Return (X, Y) of the center of cell containing provided text 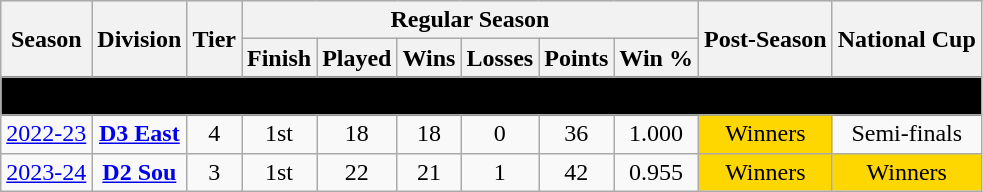
2022-23 (46, 134)
1.000 (656, 134)
D2 Sou (140, 172)
36 (576, 134)
22 (357, 172)
21 (429, 172)
3 (214, 172)
Milton Keynes Breakers (492, 96)
2023-24 (46, 172)
4 (214, 134)
0.955 (656, 172)
Win % (656, 58)
Tier (214, 39)
1 (500, 172)
Regular Season (470, 20)
Season (46, 39)
National Cup (906, 39)
Points (576, 58)
Losses (500, 58)
Wins (429, 58)
Post-Season (765, 39)
Finish (280, 58)
0 (500, 134)
D3 East (140, 134)
42 (576, 172)
Played (357, 58)
Division (140, 39)
Semi-finals (906, 134)
